Find where the given text appears and provide that cell's center as (X, Y) coordinate. 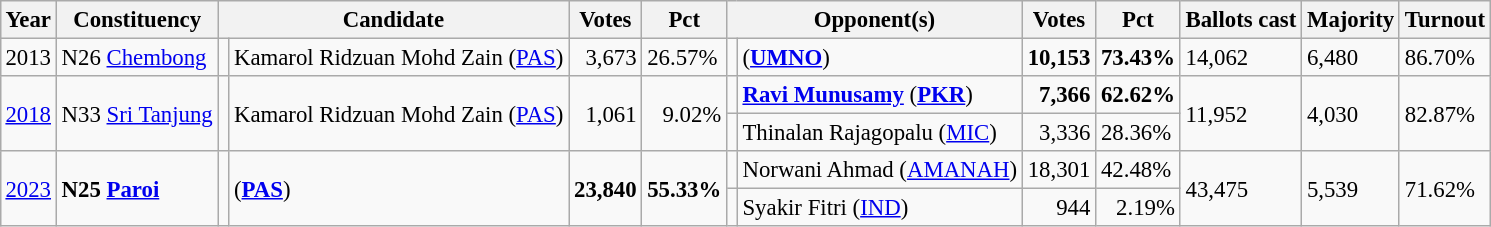
Candidate (394, 20)
2018 (28, 114)
26.57% (684, 57)
3,336 (1058, 133)
55.33% (684, 188)
28.36% (1138, 133)
62.62% (1138, 95)
Norwani Ahmad (AMANAH) (880, 170)
944 (1058, 208)
N33 Sri Tanjung (137, 114)
82.87% (1444, 114)
86.70% (1444, 57)
73.43% (1138, 57)
Constituency (137, 20)
2023 (28, 188)
71.62% (1444, 188)
6,480 (1351, 57)
5,539 (1351, 188)
Thinalan Rajagopalu (MIC) (880, 133)
3,673 (606, 57)
43,475 (1240, 188)
10,153 (1058, 57)
Turnout (1444, 20)
N25 Paroi (137, 188)
(UMNO) (880, 57)
42.48% (1138, 170)
Ballots cast (1240, 20)
11,952 (1240, 114)
Syakir Fitri (IND) (880, 208)
2013 (28, 57)
1,061 (606, 114)
N26 Chembong (137, 57)
Year (28, 20)
9.02% (684, 114)
4,030 (1351, 114)
14,062 (1240, 57)
(PAS) (399, 188)
Majority (1351, 20)
7,366 (1058, 95)
18,301 (1058, 170)
Opponent(s) (875, 20)
23,840 (606, 188)
Ravi Munusamy (PKR) (880, 95)
2.19% (1138, 208)
